Output the [x, y] coordinate of the center of the cell containing the given text.  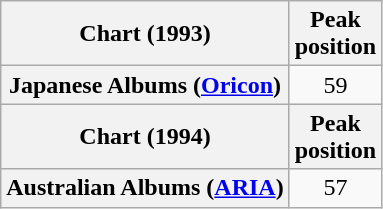
Japanese Albums (Oricon) [145, 85]
Chart (1993) [145, 34]
57 [335, 188]
Chart (1994) [145, 136]
Australian Albums (ARIA) [145, 188]
59 [335, 85]
